Output the [x, y] coordinate of the center of the cell containing the given text.  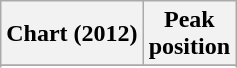
Chart (2012) [72, 34]
Peakposition [189, 34]
